Provide the [x, y] coordinate of the cell's center where the given text is located.  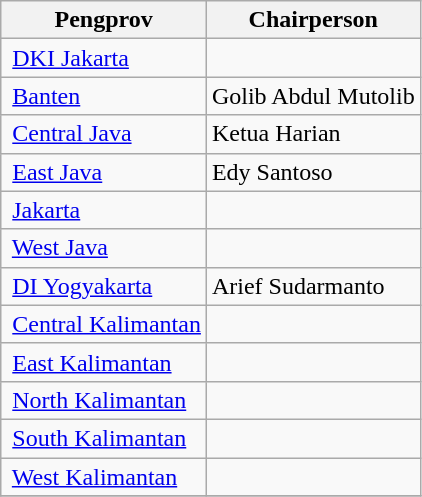
South Kalimantan [104, 438]
Chairperson [313, 20]
East Java [104, 172]
North Kalimantan [104, 400]
Central Kalimantan [104, 324]
Pengprov [104, 20]
Golib Abdul Mutolib [313, 96]
Banten [104, 96]
Edy Santoso [313, 172]
East Kalimantan [104, 362]
Arief Sudarmanto [313, 286]
Jakarta [104, 210]
West Kalimantan [104, 477]
West Java [104, 248]
Ketua Harian [313, 134]
DKI Jakarta [104, 58]
DI Yogyakarta [104, 286]
Central Java [104, 134]
